Capture the cell that displays the provided text and extract its [x, y] central coordinate. 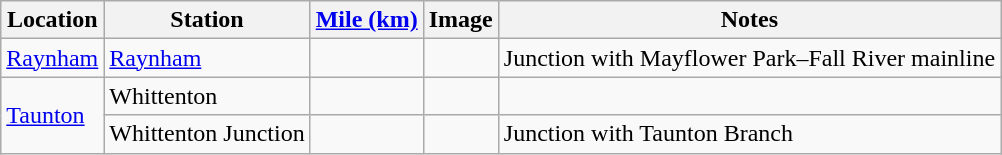
Whittenton [207, 96]
Station [207, 20]
Junction with Mayflower Park–Fall River mainline [749, 58]
Taunton [52, 115]
Junction with Taunton Branch [749, 134]
Whittenton Junction [207, 134]
Location [52, 20]
Notes [749, 20]
Mile (km) [366, 20]
Image [460, 20]
